Detect which cell encompasses the target text, then output its (x, y) center coordinate. 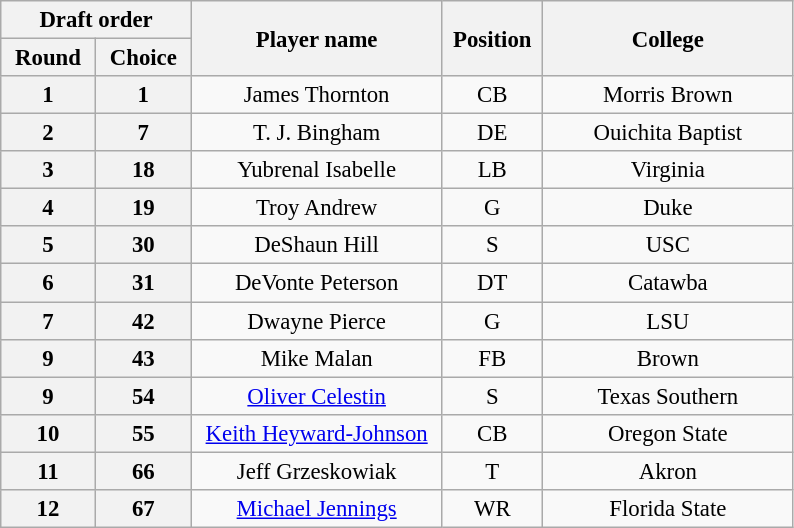
Texas Southern (668, 396)
USC (668, 245)
12 (48, 509)
2 (48, 133)
DeShaun Hill (316, 245)
Brown (668, 358)
6 (48, 283)
Keith Heyward-Johnson (316, 433)
DeVonte Peterson (316, 283)
31 (143, 283)
Akron (668, 471)
James Thornton (316, 95)
Ouichita Baptist (668, 133)
LSU (668, 321)
11 (48, 471)
Player name (316, 38)
Mike Malan (316, 358)
18 (143, 170)
30 (143, 245)
5 (48, 245)
Jeff Grzeskowiak (316, 471)
19 (143, 208)
Virginia (668, 170)
Position (492, 38)
42 (143, 321)
LB (492, 170)
4 (48, 208)
Oregon State (668, 433)
10 (48, 433)
Michael Jennings (316, 509)
WR (492, 509)
Yubrenal Isabelle (316, 170)
T (492, 471)
T. J. Bingham (316, 133)
43 (143, 358)
Round (48, 58)
67 (143, 509)
Choice (143, 58)
Florida State (668, 509)
DE (492, 133)
66 (143, 471)
DT (492, 283)
54 (143, 396)
Draft order (96, 20)
55 (143, 433)
3 (48, 170)
Oliver Celestin (316, 396)
Catawba (668, 283)
FB (492, 358)
Morris Brown (668, 95)
College (668, 38)
Duke (668, 208)
Troy Andrew (316, 208)
Dwayne Pierce (316, 321)
